Return (x, y) of the center of cell containing provided text 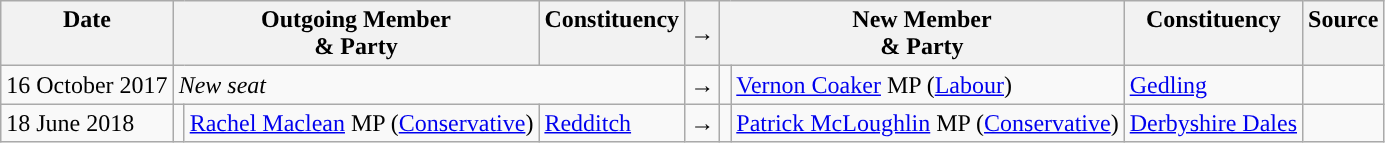
16 October 2017 (87, 85)
New Member& Party (922, 34)
Derbyshire Dales (1213, 123)
18 June 2018 (87, 123)
Patrick McLoughlin MP (Conservative) (928, 123)
Source (1344, 34)
Date (87, 34)
Gedling (1213, 85)
Redditch (612, 123)
Outgoing Member& Party (356, 34)
New seat (429, 85)
Rachel Maclean MP (Conservative) (362, 123)
Vernon Coaker MP (Labour) (928, 85)
